For the text-containing cell, return its midpoint in [X, Y] coordinate format. 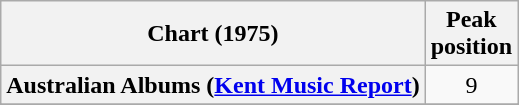
Australian Albums (Kent Music Report) [213, 85]
Peakposition [471, 34]
Chart (1975) [213, 34]
9 [471, 85]
